Provide the [X, Y] coordinate of the cell's center where the given text is located.  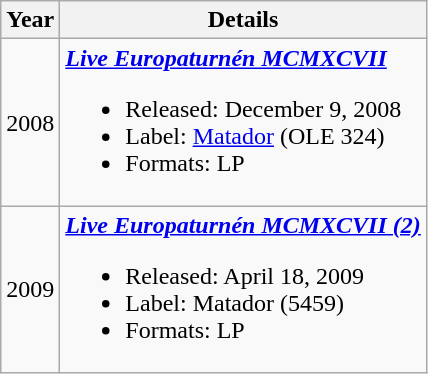
Details [243, 20]
Live Europaturnén MCMXCVIIReleased: December 9, 2008Label: Matador (OLE 324)Formats: LP [243, 122]
Year [30, 20]
2009 [30, 290]
2008 [30, 122]
Live Europaturnén MCMXCVII (2)Released: April 18, 2009Label: Matador (5459)Formats: LP [243, 290]
